Extract the [X, Y] coordinate from the center of the cell holding the provided text.  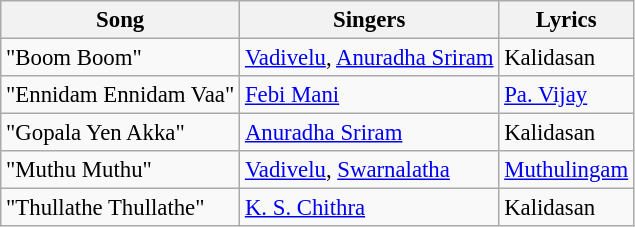
Febi Mani [370, 95]
Vadivelu, Swarnalatha [370, 170]
Lyrics [566, 20]
Song [120, 20]
Muthulingam [566, 170]
Anuradha Sriram [370, 133]
"Gopala Yen Akka" [120, 133]
K. S. Chithra [370, 208]
"Boom Boom" [120, 58]
Singers [370, 20]
Pa. Vijay [566, 95]
Vadivelu, Anuradha Sriram [370, 58]
"Thullathe Thullathe" [120, 208]
"Ennidam Ennidam Vaa" [120, 95]
"Muthu Muthu" [120, 170]
